Return the (X, Y) coordinate for the center point of the cell that contains the specified text.  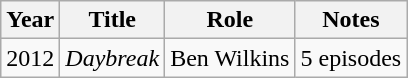
Role (230, 20)
Ben Wilkins (230, 58)
Title (112, 20)
2012 (30, 58)
Year (30, 20)
Daybreak (112, 58)
5 episodes (351, 58)
Notes (351, 20)
